Extract the (X, Y) coordinate from the center of the cell holding the provided text.  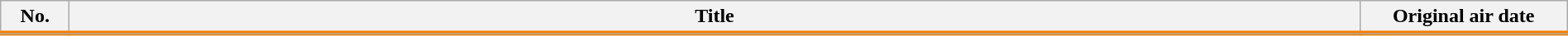
Original air date (1464, 17)
No. (35, 17)
Title (715, 17)
